Search for the cell housing the specified text and yield its (x, y) center coordinate. 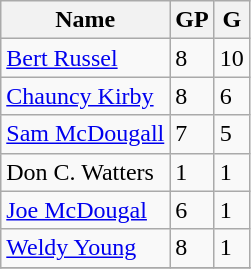
7 (192, 134)
Joe McDougal (86, 210)
Name (86, 20)
5 (232, 134)
GP (192, 20)
Weldy Young (86, 248)
Sam McDougall (86, 134)
Chauncy Kirby (86, 96)
Bert Russel (86, 58)
G (232, 20)
10 (232, 58)
Don C. Watters (86, 172)
